Return the [X, Y] coordinate for the center point of the cell that contains the specified text.  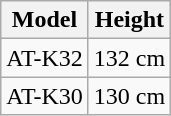
132 cm [129, 58]
AT-K32 [45, 58]
Model [45, 20]
130 cm [129, 96]
Height [129, 20]
AT-K30 [45, 96]
